Extract the [x, y] coordinate from the center of the cell holding the provided text.  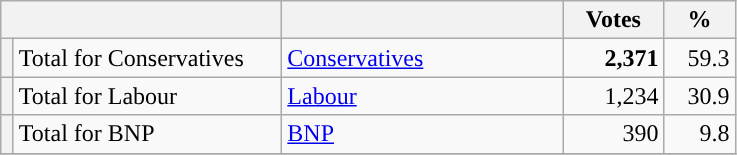
1,234 [614, 96]
390 [614, 134]
59.3 [700, 58]
Labour [422, 96]
Conservatives [422, 58]
30.9 [700, 96]
Total for BNP [147, 134]
Total for Conservatives [147, 58]
Votes [614, 20]
9.8 [700, 134]
2,371 [614, 58]
BNP [422, 134]
% [700, 20]
Total for Labour [147, 96]
